Identify which cell holds the provided text, then report its (X, Y) central coordinate. 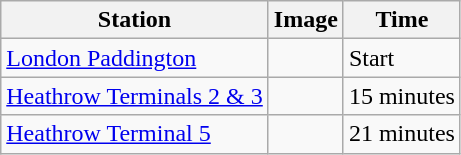
London Paddington (135, 58)
Station (135, 20)
15 minutes (402, 96)
21 minutes (402, 134)
Time (402, 20)
Start (402, 58)
Heathrow Terminal 5 (135, 134)
Heathrow Terminals 2 & 3 (135, 96)
Image (306, 20)
